Search for the cell housing the specified text and yield its [x, y] center coordinate. 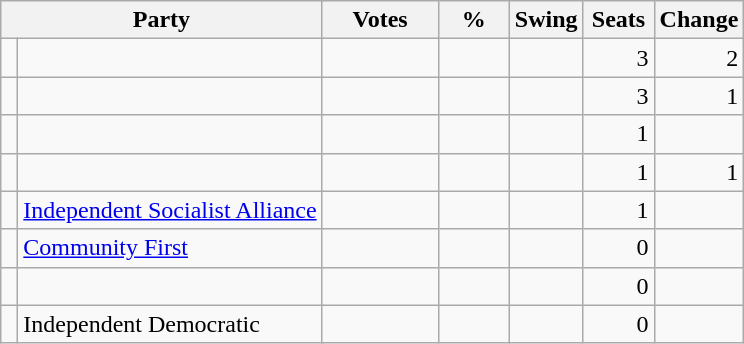
Change [699, 20]
Community First [170, 248]
Party [162, 20]
Swing [546, 20]
Votes [380, 20]
Seats [618, 20]
2 [699, 58]
% [474, 20]
Independent Democratic [170, 324]
Independent Socialist Alliance [170, 210]
